Find where the given text appears and provide that cell's center as [x, y] coordinate. 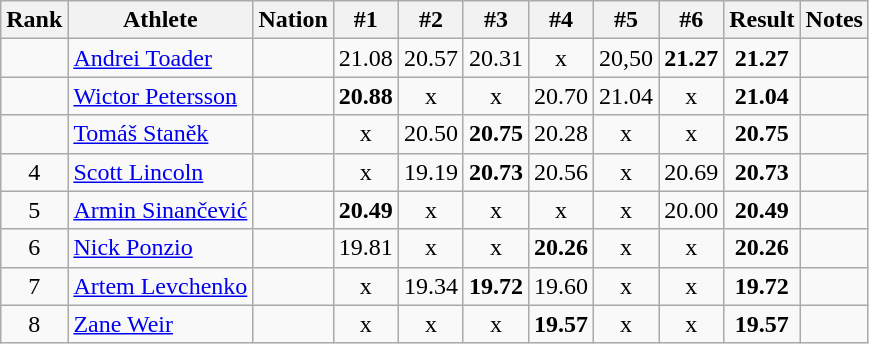
21.08 [366, 58]
20,50 [626, 58]
20.57 [430, 58]
20.28 [560, 134]
19.60 [560, 286]
8 [34, 324]
#3 [496, 20]
Nick Ponzio [160, 248]
Athlete [160, 20]
#5 [626, 20]
7 [34, 286]
19.81 [366, 248]
Artem Levchenko [160, 286]
20.88 [366, 96]
5 [34, 210]
Notes [834, 20]
20.56 [560, 172]
20.31 [496, 58]
#6 [692, 20]
#4 [560, 20]
20.70 [560, 96]
Armin Sinančević [160, 210]
#2 [430, 20]
20.69 [692, 172]
Wictor Petersson [160, 96]
20.50 [430, 134]
4 [34, 172]
Nation [293, 20]
Result [762, 20]
Zane Weir [160, 324]
Scott Lincoln [160, 172]
Tomáš Staněk [160, 134]
Andrei Toader [160, 58]
20.00 [692, 210]
6 [34, 248]
19.19 [430, 172]
#1 [366, 20]
19.34 [430, 286]
Rank [34, 20]
